Identify which cell holds the provided text, then report its [x, y] central coordinate. 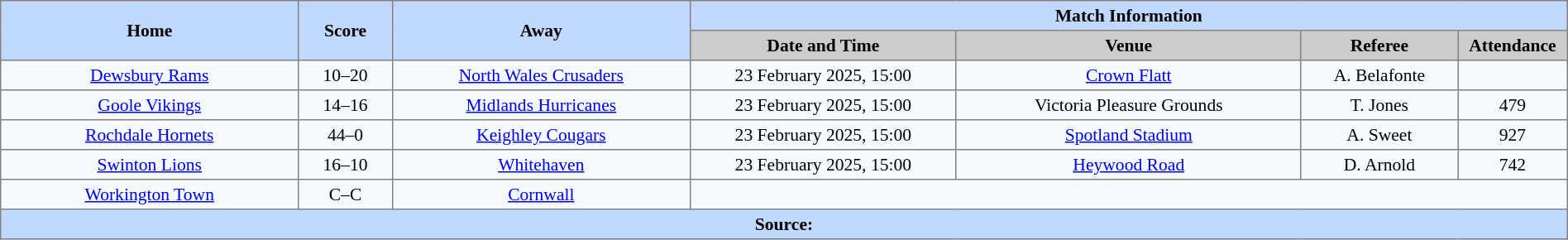
Workington Town [150, 194]
742 [1513, 165]
Crown Flatt [1128, 75]
Score [346, 31]
Spotland Stadium [1128, 135]
Away [541, 31]
Keighley Cougars [541, 135]
Victoria Pleasure Grounds [1128, 105]
Date and Time [823, 46]
Attendance [1513, 46]
Source: [784, 224]
C–C [346, 194]
Venue [1128, 46]
479 [1513, 105]
Dewsbury Rams [150, 75]
14–16 [346, 105]
10–20 [346, 75]
44–0 [346, 135]
T. Jones [1379, 105]
927 [1513, 135]
A. Sweet [1379, 135]
Midlands Hurricanes [541, 105]
16–10 [346, 165]
Rochdale Hornets [150, 135]
Swinton Lions [150, 165]
D. Arnold [1379, 165]
Referee [1379, 46]
North Wales Crusaders [541, 75]
Cornwall [541, 194]
Goole Vikings [150, 105]
Heywood Road [1128, 165]
Whitehaven [541, 165]
A. Belafonte [1379, 75]
Home [150, 31]
Match Information [1128, 16]
